Detect which cell encompasses the target text, then output its [x, y] center coordinate. 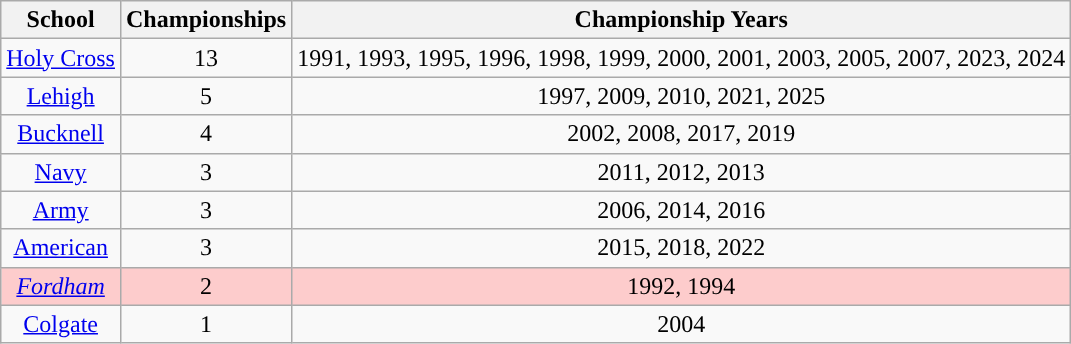
1997, 2009, 2010, 2021, 2025 [682, 96]
2 [206, 286]
Holy Cross [61, 58]
1991, 1993, 1995, 1996, 1998, 1999, 2000, 2001, 2003, 2005, 2007, 2023, 2024 [682, 58]
Championship Years [682, 20]
5 [206, 96]
2002, 2008, 2017, 2019 [682, 134]
2011, 2012, 2013 [682, 172]
School [61, 20]
1 [206, 324]
Fordham [61, 286]
2015, 2018, 2022 [682, 248]
2006, 2014, 2016 [682, 210]
Lehigh [61, 96]
Army [61, 210]
Navy [61, 172]
Championships [206, 20]
Colgate [61, 324]
Bucknell [61, 134]
American [61, 248]
2004 [682, 324]
1992, 1994 [682, 286]
4 [206, 134]
13 [206, 58]
